Scan for the cell matching the given text and deliver its (X, Y) coordinate at center. 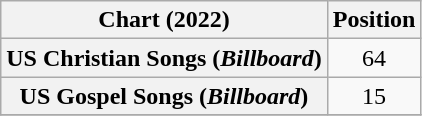
US Christian Songs (Billboard) (164, 58)
64 (374, 58)
15 (374, 96)
US Gospel Songs (Billboard) (164, 96)
Chart (2022) (164, 20)
Position (374, 20)
